Scan for the cell matching the given text and deliver its (X, Y) coordinate at center. 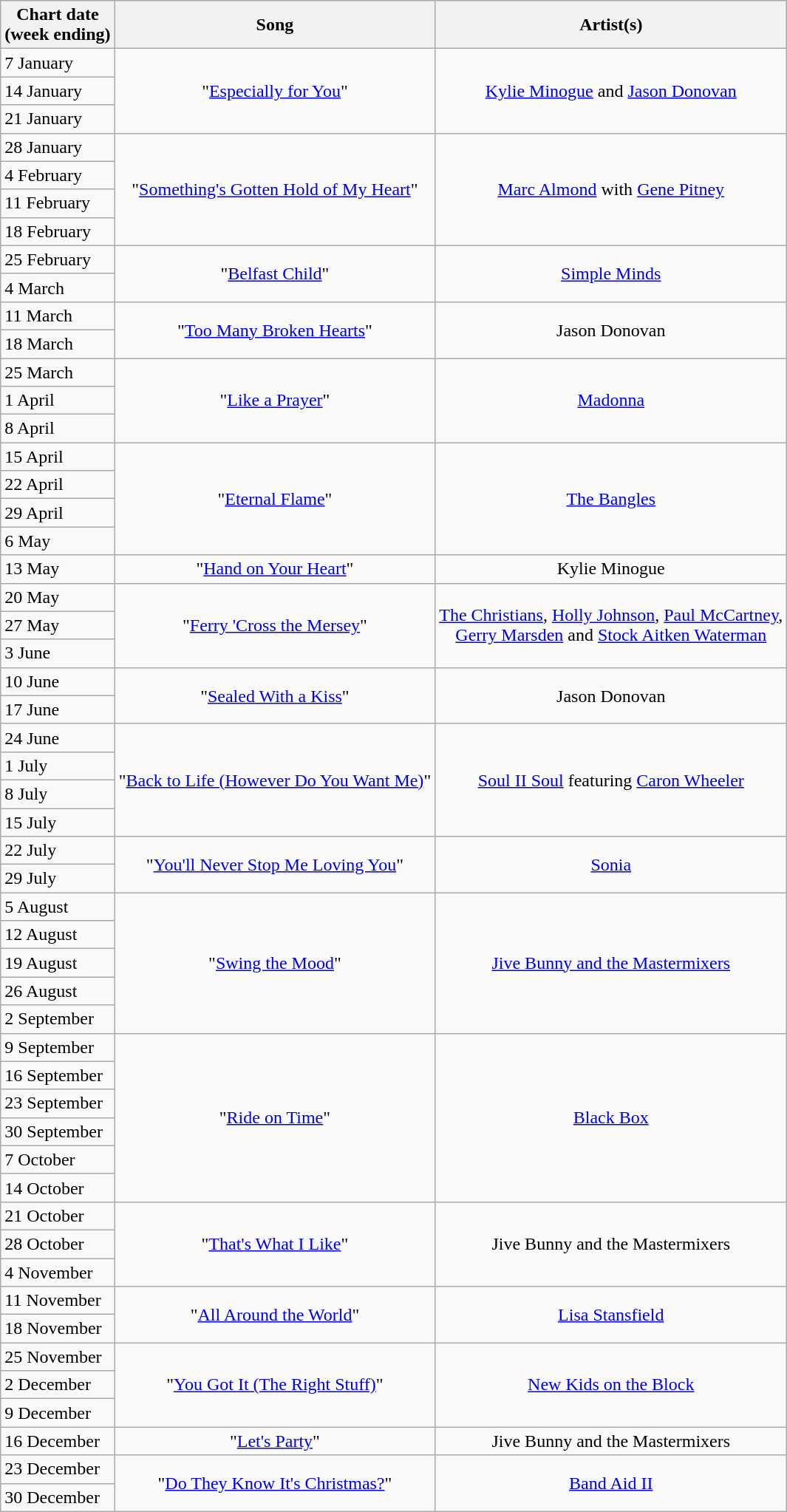
18 November (58, 1329)
21 January (58, 119)
11 March (58, 316)
18 February (58, 231)
5 August (58, 907)
Kylie Minogue (611, 569)
"Do They Know It's Christmas?" (275, 1483)
30 December (58, 1497)
8 April (58, 429)
Artist(s) (611, 25)
25 March (58, 372)
25 November (58, 1357)
2 December (58, 1385)
22 April (58, 485)
"Something's Gotten Hold of My Heart" (275, 189)
10 June (58, 681)
21 October (58, 1216)
9 September (58, 1047)
"You Got It (The Right Stuff)" (275, 1385)
"Eternal Flame" (275, 499)
4 November (58, 1272)
19 August (58, 963)
27 May (58, 625)
4 February (58, 175)
Black Box (611, 1117)
"Ferry 'Cross the Mersey" (275, 625)
4 March (58, 287)
30 September (58, 1131)
"That's What I Like" (275, 1244)
11 February (58, 203)
26 August (58, 991)
Kylie Minogue and Jason Donovan (611, 91)
"All Around the World" (275, 1315)
15 April (58, 457)
9 December (58, 1413)
"Swing the Mood" (275, 963)
29 April (58, 513)
Band Aid II (611, 1483)
18 March (58, 344)
15 July (58, 823)
25 February (58, 259)
"Like a Prayer" (275, 400)
2 September (58, 1019)
Sonia (611, 865)
"You'll Never Stop Me Loving You" (275, 865)
"Hand on Your Heart" (275, 569)
Chart date(week ending) (58, 25)
8 July (58, 794)
"Too Many Broken Hearts" (275, 330)
16 December (58, 1441)
24 June (58, 738)
11 November (58, 1301)
6 May (58, 541)
23 December (58, 1469)
3 June (58, 653)
"Especially for You" (275, 91)
"Ride on Time" (275, 1117)
23 September (58, 1103)
22 July (58, 851)
"Belfast Child" (275, 273)
16 September (58, 1075)
12 August (58, 935)
7 January (58, 63)
Simple Minds (611, 273)
28 January (58, 147)
1 July (58, 766)
20 May (58, 597)
Song (275, 25)
29 July (58, 879)
17 June (58, 709)
Soul II Soul featuring Caron Wheeler (611, 780)
Madonna (611, 400)
7 October (58, 1159)
28 October (58, 1244)
"Sealed With a Kiss" (275, 695)
13 May (58, 569)
New Kids on the Block (611, 1385)
14 October (58, 1188)
14 January (58, 91)
"Let's Party" (275, 1441)
Marc Almond with Gene Pitney (611, 189)
1 April (58, 401)
"Back to Life (However Do You Want Me)" (275, 780)
The Bangles (611, 499)
Lisa Stansfield (611, 1315)
The Christians, Holly Johnson, Paul McCartney, Gerry Marsden and Stock Aitken Waterman (611, 625)
